Determine the [X, Y] coordinate at the center of the cell enclosing the given text.  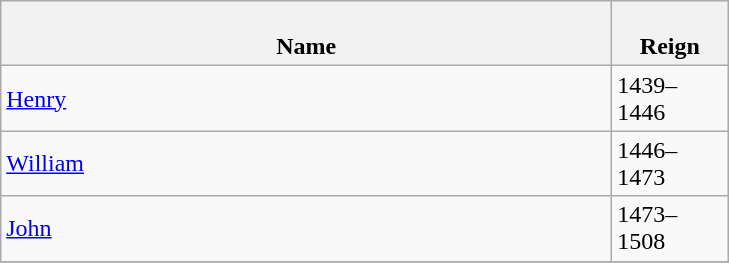
Henry [306, 98]
John [306, 228]
William [306, 164]
Name [306, 34]
1473–1508 [670, 228]
Reign [670, 34]
1446–1473 [670, 164]
1439–1446 [670, 98]
